Provide the (X, Y) coordinate of the cell's center where the given text is located.  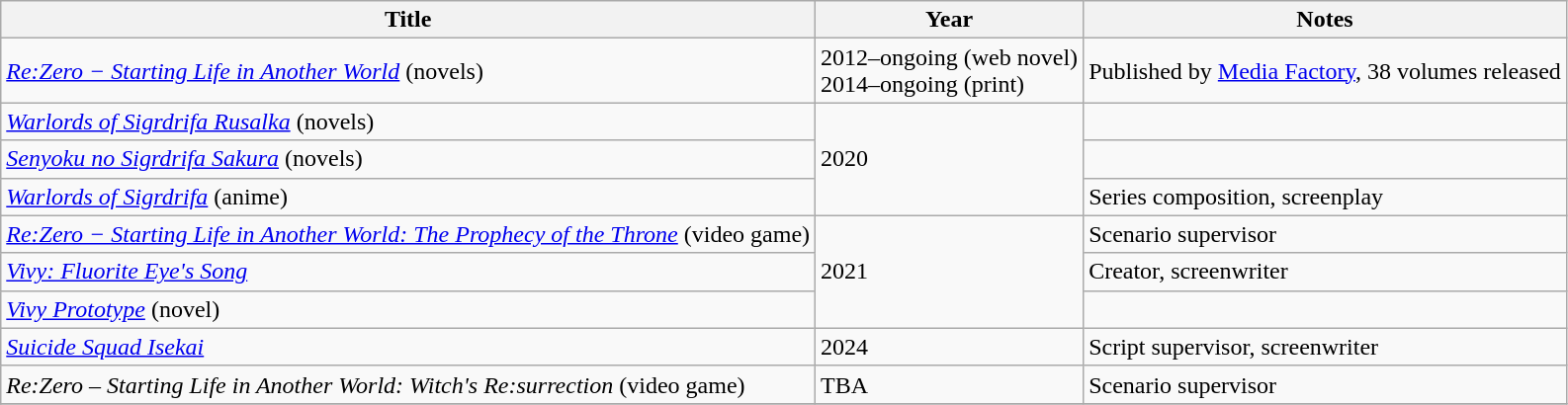
Notes (1325, 20)
Warlords of Sigrdrifa (anime) (408, 197)
Series composition, screenplay (1325, 197)
2021 (949, 272)
Creator, screenwriter (1325, 272)
Published by Media Factory, 38 volumes released (1325, 71)
2012–ongoing (web novel)2014–ongoing (print) (949, 71)
Suicide Squad Isekai (408, 347)
Vivy: Fluorite Eye's Song (408, 272)
Re:Zero − Starting Life in Another World: The Prophecy of the Throne (video game) (408, 234)
Year (949, 20)
TBA (949, 384)
Re:Zero − Starting Life in Another World (novels) (408, 71)
2020 (949, 159)
Re:Zero – Starting Life in Another World: Witch's Re:surrection (video game) (408, 384)
Warlords of Sigrdrifa Rusalka (novels) (408, 121)
2024 (949, 347)
Senyoku no Sigrdrifa Sakura (novels) (408, 159)
Title (408, 20)
Script supervisor, screenwriter (1325, 347)
Vivy Prototype (novel) (408, 309)
